Pinpoint the cell where the given text exists, returning its [X, Y] midpoint coordinate. 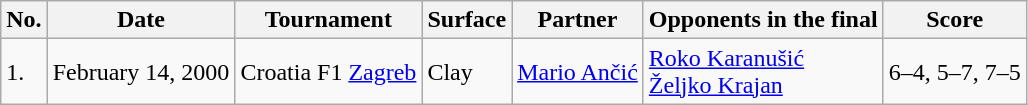
No. [24, 20]
Opponents in the final [763, 20]
Surface [467, 20]
Score [954, 20]
Roko Karanušić Željko Krajan [763, 72]
February 14, 2000 [141, 72]
Partner [578, 20]
Tournament [328, 20]
Date [141, 20]
Croatia F1 Zagreb [328, 72]
Mario Ančić [578, 72]
Clay [467, 72]
1. [24, 72]
6–4, 5–7, 7–5 [954, 72]
